Return the [X, Y] coordinate for the center point of the cell that contains the specified text.  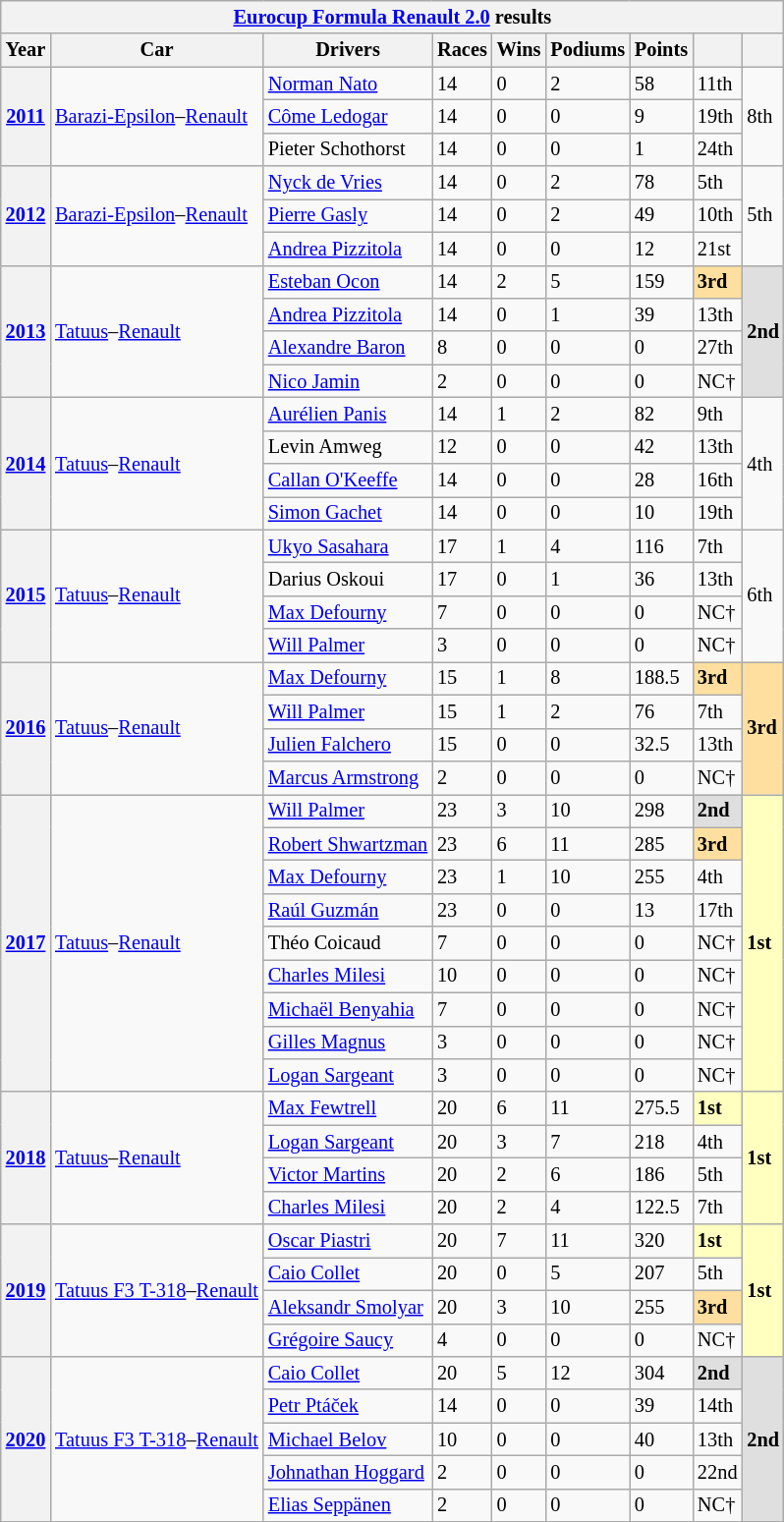
2019 [26, 1291]
304 [661, 1373]
Points [661, 50]
Nyck de Vries [348, 183]
Raúl Guzmán [348, 910]
Michael Belov [348, 1439]
Julien Falchero [348, 745]
2020 [26, 1438]
76 [661, 711]
16th [717, 480]
Nico Jamin [348, 381]
Pierre Gasly [348, 215]
2011 [26, 116]
218 [661, 1142]
Elias Seppänen [348, 1505]
2013 [26, 332]
2017 [26, 943]
2016 [26, 727]
2015 [26, 595]
122.5 [661, 1208]
9th [717, 414]
27th [717, 348]
49 [661, 215]
21st [717, 249]
Robert Shwartzman [348, 844]
36 [661, 579]
298 [661, 811]
Darius Oskoui [348, 579]
2018 [26, 1157]
Car [157, 50]
320 [661, 1241]
285 [661, 844]
11th [717, 84]
10th [717, 215]
Wins [519, 50]
40 [661, 1439]
8th [762, 116]
13 [661, 910]
2012 [26, 216]
Max Fewtrell [348, 1108]
Callan O'Keeffe [348, 480]
159 [661, 282]
24th [717, 149]
Simon Gachet [348, 513]
9 [661, 116]
116 [661, 546]
32.5 [661, 745]
58 [661, 84]
2014 [26, 464]
Michaël Benyahia [348, 1009]
78 [661, 183]
275.5 [661, 1108]
Grégoire Saucy [348, 1340]
Oscar Piastri [348, 1241]
Gilles Magnus [348, 1043]
207 [661, 1273]
22nd [717, 1472]
186 [661, 1174]
Year [26, 50]
Aleksandr Smolyar [348, 1307]
188.5 [661, 678]
Côme Ledogar [348, 116]
Podiums [588, 50]
Levin Amweg [348, 447]
Johnathan Hoggard [348, 1472]
Marcus Armstrong [348, 777]
Ukyo Sasahara [348, 546]
Norman Nato [348, 84]
Victor Martins [348, 1174]
14th [717, 1406]
Aurélien Panis [348, 414]
Alexandre Baron [348, 348]
Drivers [348, 50]
Pieter Schothorst [348, 149]
6th [762, 595]
28 [661, 480]
Esteban Ocon [348, 282]
Races [462, 50]
17th [717, 910]
82 [661, 414]
42 [661, 447]
Théo Coicaud [348, 943]
Petr Ptáček [348, 1406]
Eurocup Formula Renault 2.0 results [393, 17]
